Pinpoint the cell where the given text exists, returning its (x, y) midpoint coordinate. 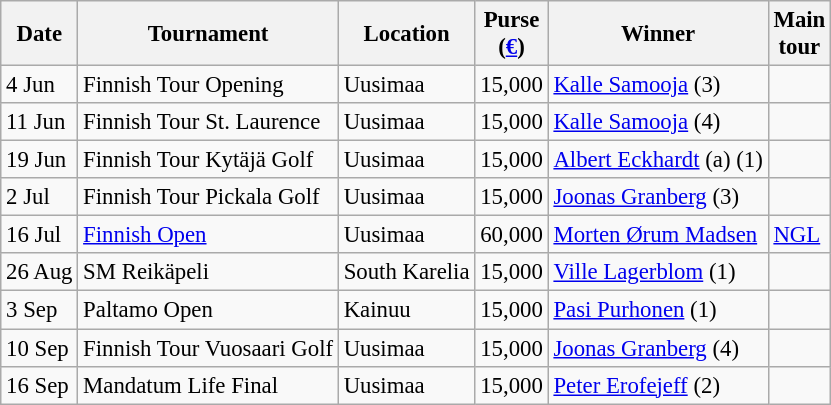
NGL (800, 235)
19 Jun (40, 160)
Joonas Granberg (3) (658, 197)
Finnish Open (208, 235)
Morten Ørum Madsen (658, 235)
Kainuu (406, 310)
Winner (658, 34)
16 Sep (40, 385)
Albert Eckhardt (a) (1) (658, 160)
Kalle Samooja (3) (658, 85)
Finnish Tour Vuosaari Golf (208, 348)
Finnish Tour St. Laurence (208, 122)
2 Jul (40, 197)
Pasi Purhonen (1) (658, 310)
Paltamo Open (208, 310)
Finnish Tour Pickala Golf (208, 197)
Finnish Tour Kytäjä Golf (208, 160)
3 Sep (40, 310)
26 Aug (40, 273)
Joonas Granberg (4) (658, 348)
Finnish Tour Opening (208, 85)
Kalle Samooja (4) (658, 122)
Purse(€) (512, 34)
11 Jun (40, 122)
4 Jun (40, 85)
Peter Erofejeff (2) (658, 385)
SM Reikäpeli (208, 273)
10 Sep (40, 348)
60,000 (512, 235)
South Karelia (406, 273)
Location (406, 34)
Mandatum Life Final (208, 385)
16 Jul (40, 235)
Tournament (208, 34)
Date (40, 34)
Maintour (800, 34)
Ville Lagerblom (1) (658, 273)
